Capture the cell that displays the provided text and extract its [X, Y] central coordinate. 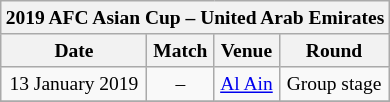
Match [180, 50]
– [180, 84]
2019 AFC Asian Cup – United Arab Emirates [195, 18]
Date [74, 50]
Venue [246, 50]
Round [334, 50]
Al Ain [246, 84]
13 January 2019 [74, 84]
Group stage [334, 84]
